Find where the given text appears and provide that cell's center as [x, y] coordinate. 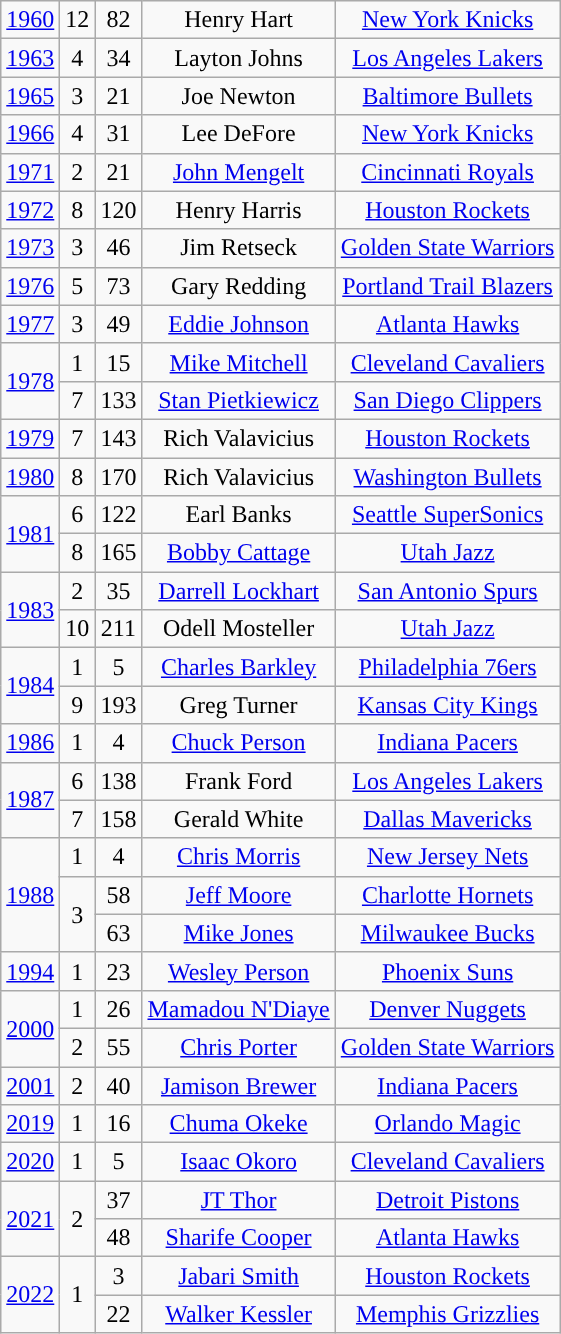
2022 [30, 1295]
211 [118, 629]
9 [78, 705]
22 [118, 1314]
15 [118, 362]
31 [118, 134]
158 [118, 819]
82 [118, 20]
46 [118, 248]
170 [118, 477]
122 [118, 515]
1983 [30, 610]
1978 [30, 381]
John Mengelt [238, 172]
Jamison Brewer [238, 1085]
Eddie Johnson [238, 324]
143 [118, 438]
1965 [30, 96]
Lee DeFore [238, 134]
2020 [30, 1162]
55 [118, 1047]
Isaac Okoro [238, 1162]
1984 [30, 686]
Chris Morris [238, 857]
Greg Turner [238, 705]
Milwaukee Bucks [448, 933]
Jim Retseck [238, 248]
Darrell Lockhart [238, 591]
48 [118, 1238]
San Diego Clippers [448, 400]
165 [118, 553]
Layton Johns [238, 58]
40 [118, 1085]
Mamadou N'Diaye [238, 1009]
2019 [30, 1124]
Orlando Magic [448, 1124]
16 [118, 1124]
Gerald White [238, 819]
2001 [30, 1085]
133 [118, 400]
1987 [30, 800]
San Antonio Spurs [448, 591]
Odell Mosteller [238, 629]
1966 [30, 134]
1960 [30, 20]
1973 [30, 248]
Phoenix Suns [448, 971]
Chris Porter [238, 1047]
JT Thor [238, 1200]
1986 [30, 743]
Denver Nuggets [448, 1009]
138 [118, 781]
1976 [30, 286]
Detroit Pistons [448, 1200]
Kansas City Kings [448, 705]
34 [118, 58]
73 [118, 286]
23 [118, 971]
Portland Trail Blazers [448, 286]
1971 [30, 172]
Gary Redding [238, 286]
Dallas Mavericks [448, 819]
Walker Kessler [238, 1314]
26 [118, 1009]
193 [118, 705]
58 [118, 895]
1980 [30, 477]
Henry Hart [238, 20]
Bobby Cattage [238, 553]
Jabari Smith [238, 1276]
Mike Jones [238, 933]
1981 [30, 534]
Memphis Grizzlies [448, 1314]
Baltimore Bullets [448, 96]
New Jersey Nets [448, 857]
10 [78, 629]
12 [78, 20]
1977 [30, 324]
Wesley Person [238, 971]
Sharife Cooper [238, 1238]
Seattle SuperSonics [448, 515]
49 [118, 324]
Mike Mitchell [238, 362]
63 [118, 933]
35 [118, 591]
37 [118, 1200]
1994 [30, 971]
1988 [30, 895]
Charlotte Hornets [448, 895]
Chuck Person [238, 743]
1979 [30, 438]
Charles Barkley [238, 667]
2000 [30, 1028]
Stan Pietkiewicz [238, 400]
2021 [30, 1219]
1963 [30, 58]
Henry Harris [238, 210]
120 [118, 210]
1972 [30, 210]
Philadelphia 76ers [448, 667]
Washington Bullets [448, 477]
Frank Ford [238, 781]
Joe Newton [238, 96]
Earl Banks [238, 515]
Jeff Moore [238, 895]
Cincinnati Royals [448, 172]
Chuma Okeke [238, 1124]
